Determine the [x, y] coordinate at the center of the cell enclosing the given text.  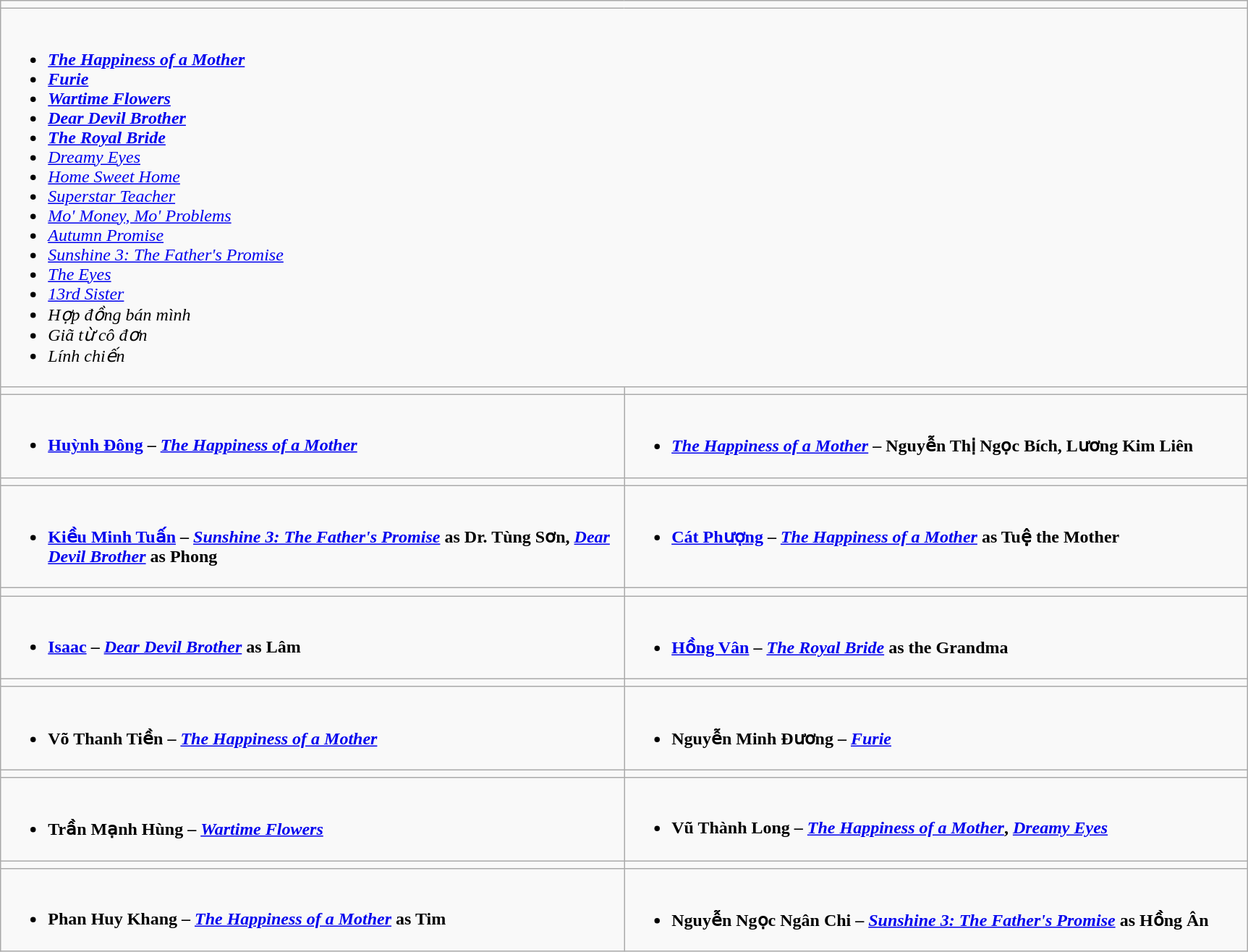
Huỳnh Đông – The Happiness of a Mother [313, 435]
Hồng Vân – The Royal Bride as the Grandma [936, 638]
Cát Phượng – The Happiness of a Mother as Tuệ the Mother [936, 537]
Isaac – Dear Devil Brother as Lâm [313, 638]
Trần Mạnh Hùng – Wartime Flowers [313, 819]
Phan Huy Khang – The Happiness of a Mother as Tim [313, 910]
Kiều Minh Tuấn – Sunshine 3: The Father's Promise as Dr. Tùng Sơn, Dear Devil Brother as Phong [313, 537]
Vũ Thành Long – The Happiness of a Mother, Dreamy Eyes [936, 819]
The Happiness of a Mother – Nguyễn Thị Ngọc Bích, Lương Kim Liên [936, 435]
Nguyễn Minh Đương – Furie [936, 728]
Võ Thanh Tiền – The Happiness of a Mother [313, 728]
Nguyễn Ngọc Ngân Chi – Sunshine 3: The Father's Promise as Hồng Ân [936, 910]
